Scan for the cell matching the given text and deliver its [x, y] coordinate at center. 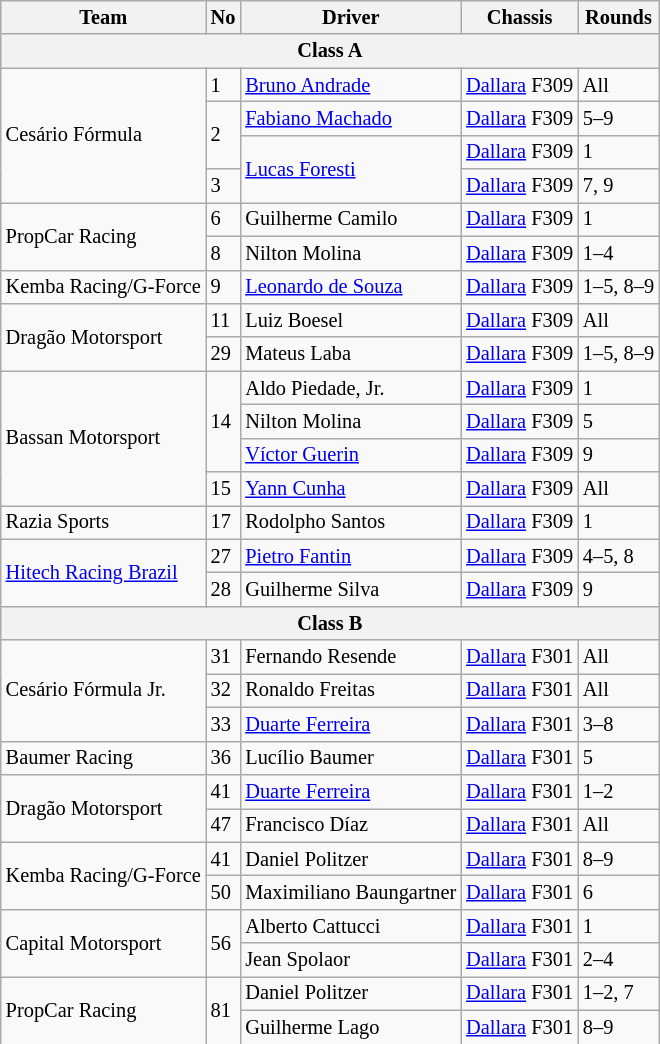
Chassis [520, 17]
Maximiliano Baungartner [350, 892]
Lucílio Baumer [350, 758]
27 [224, 556]
5–9 [618, 118]
50 [224, 892]
2 [224, 134]
Francisco Díaz [350, 825]
56 [224, 942]
14 [224, 422]
17 [224, 522]
81 [224, 1010]
11 [224, 320]
Guilherme Camilo [350, 219]
Mateus Laba [350, 354]
Rounds [618, 17]
31 [224, 657]
3–8 [618, 724]
36 [224, 758]
1–4 [618, 253]
8 [224, 253]
Class B [330, 623]
Cesário Fórmula Jr. [104, 690]
Class A [330, 51]
Jean Spolaor [350, 960]
Team [104, 17]
Hitech Racing Brazil [104, 572]
Bassan Motorsport [104, 438]
Pietro Fantin [350, 556]
3 [224, 186]
29 [224, 354]
Lucas Foresti [350, 168]
1–2 [618, 791]
15 [224, 489]
Cesário Fórmula [104, 136]
Aldo Piedade, Jr. [350, 388]
Driver [350, 17]
47 [224, 825]
4–5, 8 [618, 556]
Ronaldo Freitas [350, 690]
7, 9 [618, 186]
Fernando Resende [350, 657]
2–4 [618, 960]
Rodolpho Santos [350, 522]
Luiz Boesel [350, 320]
Bruno Andrade [350, 85]
Capital Motorsport [104, 942]
Razia Sports [104, 522]
Guilherme Lago [350, 1027]
Yann Cunha [350, 489]
No [224, 17]
28 [224, 589]
Baumer Racing [104, 758]
1–2, 7 [618, 993]
Alberto Cattucci [350, 926]
Víctor Guerin [350, 455]
Fabiano Machado [350, 118]
Guilherme Silva [350, 589]
32 [224, 690]
Leonardo de Souza [350, 287]
33 [224, 724]
